Capture the cell that displays the provided text and extract its [x, y] central coordinate. 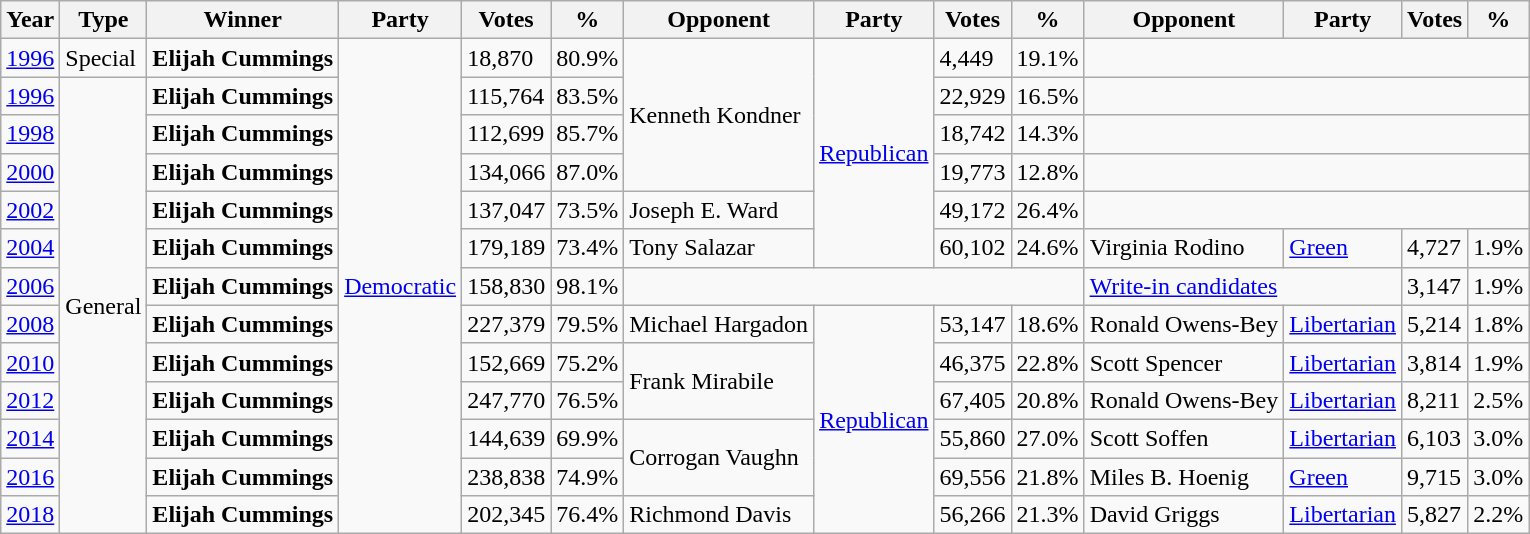
20.8% [1048, 400]
2002 [30, 210]
112,699 [506, 134]
98.1% [588, 286]
49,172 [972, 210]
Michael Hargadon [719, 324]
9,715 [1434, 477]
21.8% [1048, 477]
6,103 [1434, 438]
79.5% [588, 324]
137,047 [506, 210]
56,266 [972, 515]
18,742 [972, 134]
75.2% [588, 362]
1.8% [1498, 324]
27.0% [1048, 438]
80.9% [588, 58]
19.1% [1048, 58]
115,764 [506, 96]
Frank Mirabile [719, 381]
2014 [30, 438]
76.4% [588, 515]
85.7% [588, 134]
2010 [30, 362]
73.5% [588, 210]
Miles B. Hoenig [1184, 477]
202,345 [506, 515]
Democratic [400, 286]
Richmond Davis [719, 515]
22.8% [1048, 362]
12.8% [1048, 172]
5,827 [1434, 515]
1998 [30, 134]
76.5% [588, 400]
55,860 [972, 438]
2008 [30, 324]
21.3% [1048, 515]
67,405 [972, 400]
Special [104, 58]
8,211 [1434, 400]
Scott Spencer [1184, 362]
5,214 [1434, 324]
83.5% [588, 96]
227,379 [506, 324]
Tony Salazar [719, 248]
14.3% [1048, 134]
238,838 [506, 477]
Virginia Rodino [1184, 248]
158,830 [506, 286]
2012 [30, 400]
144,639 [506, 438]
26.4% [1048, 210]
134,066 [506, 172]
2.5% [1498, 400]
David Griggs [1184, 515]
2.2% [1498, 515]
General [104, 306]
Scott Soffen [1184, 438]
Kenneth Kondner [719, 115]
4,727 [1434, 248]
24.6% [1048, 248]
74.9% [588, 477]
152,669 [506, 362]
73.4% [588, 248]
2016 [30, 477]
2018 [30, 515]
3,814 [1434, 362]
4,449 [972, 58]
Type [104, 20]
Winner [243, 20]
18,870 [506, 58]
53,147 [972, 324]
Corrogan Vaughn [719, 457]
69.9% [588, 438]
2000 [30, 172]
69,556 [972, 477]
19,773 [972, 172]
16.5% [1048, 96]
2004 [30, 248]
247,770 [506, 400]
2006 [30, 286]
179,189 [506, 248]
Joseph E. Ward [719, 210]
Write-in candidates [1242, 286]
22,929 [972, 96]
46,375 [972, 362]
3,147 [1434, 286]
Year [30, 20]
18.6% [1048, 324]
87.0% [588, 172]
60,102 [972, 248]
